Scan for the cell matching the given text and deliver its [X, Y] coordinate at center. 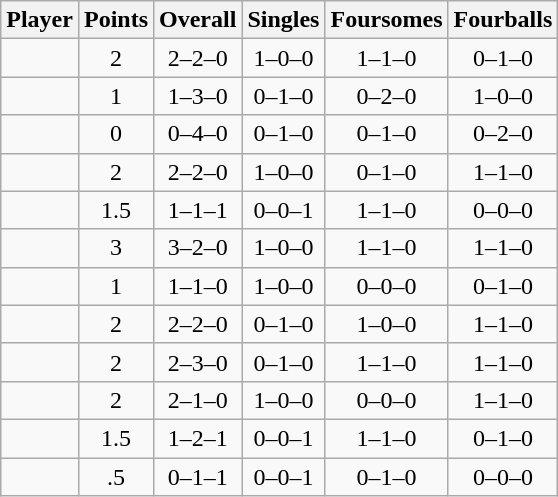
Fourballs [503, 20]
0–4–0 [198, 134]
3 [116, 248]
Foursomes [386, 20]
3–2–0 [198, 248]
Player [40, 20]
1–3–0 [198, 96]
2–1–0 [198, 400]
1–2–1 [198, 438]
Singles [284, 20]
0–1–1 [198, 477]
Points [116, 20]
1–1–1 [198, 210]
Overall [198, 20]
.5 [116, 477]
2–3–0 [198, 362]
0 [116, 134]
